For the text-containing cell, return its midpoint in (X, Y) coordinate format. 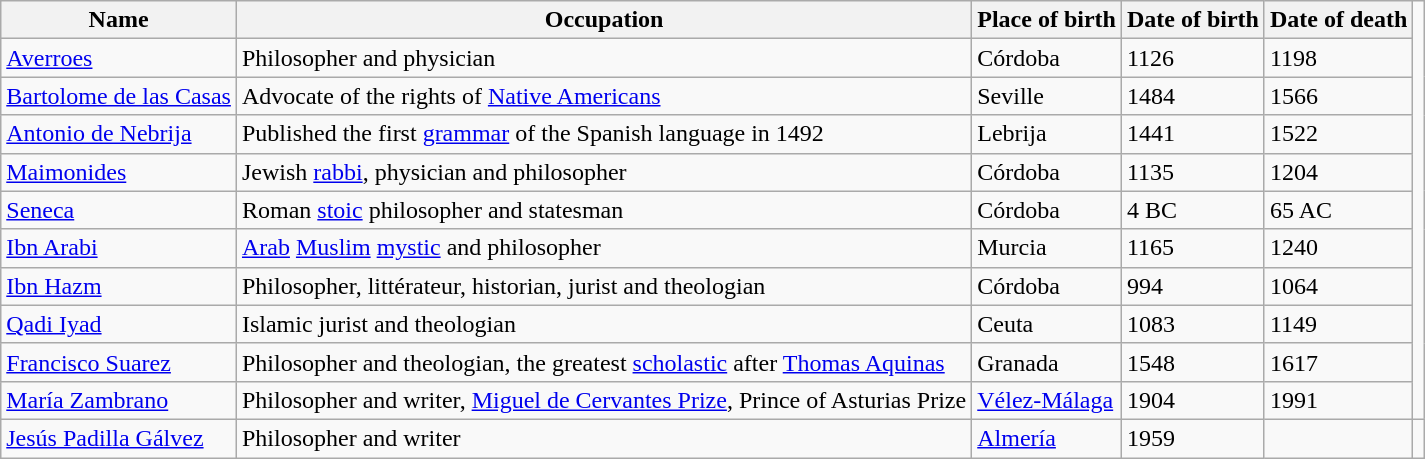
1135 (1192, 172)
4 BC (1192, 210)
María Zambrano (119, 400)
Almería (1047, 438)
1198 (1338, 58)
1165 (1192, 248)
Ceuta (1047, 324)
1522 (1338, 134)
994 (1192, 286)
1959 (1192, 438)
Occupation (604, 20)
Seneca (119, 210)
Maimonides (119, 172)
Ibn Hazm (119, 286)
Philosopher, littérateur, historian, jurist and theologian (604, 286)
1566 (1338, 96)
Date of death (1338, 20)
Qadi Iyad (119, 324)
Advocate of the rights of Native Americans (604, 96)
1617 (1338, 362)
Philosopher and physician (604, 58)
1064 (1338, 286)
1083 (1192, 324)
Bartolome de las Casas (119, 96)
Francisco Suarez (119, 362)
Arab Muslim mystic and philosopher (604, 248)
Vélez-Málaga (1047, 400)
Jewish rabbi, physician and philosopher (604, 172)
Name (119, 20)
65 AC (1338, 210)
Jesús Padilla Gálvez (119, 438)
Date of birth (1192, 20)
Ibn Arabi (119, 248)
1991 (1338, 400)
Islamic jurist and theologian (604, 324)
Published the first grammar of the Spanish language in 1492 (604, 134)
1548 (1192, 362)
Granada (1047, 362)
Antonio de Nebrija (119, 134)
Lebrija (1047, 134)
Roman stoic philosopher and statesman (604, 210)
1240 (1338, 248)
1149 (1338, 324)
1904 (1192, 400)
Philosopher and theologian, the greatest scholastic after Thomas Aquinas (604, 362)
Seville (1047, 96)
Philosopher and writer (604, 438)
1484 (1192, 96)
1126 (1192, 58)
1441 (1192, 134)
1204 (1338, 172)
Averroes (119, 58)
Murcia (1047, 248)
Philosopher and writer, Miguel de Cervantes Prize, Prince of Asturias Prize (604, 400)
Place of birth (1047, 20)
